Search for the cell housing the specified text and yield its (X, Y) center coordinate. 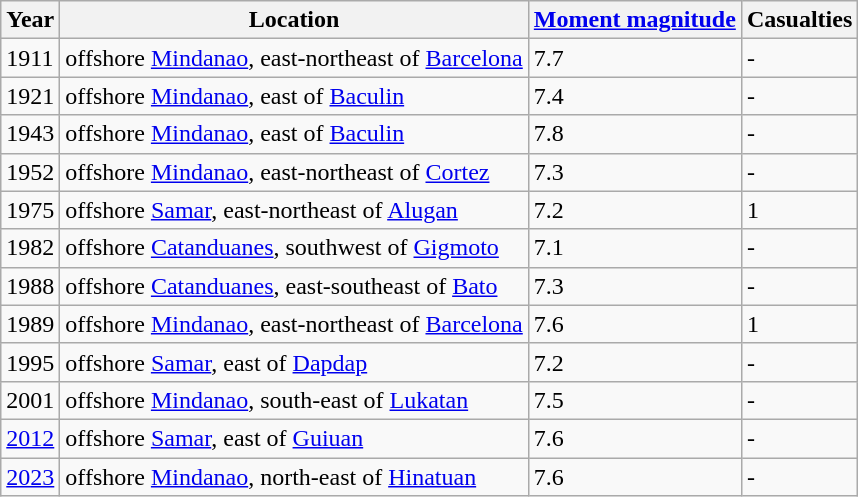
7.4 (634, 96)
1989 (30, 324)
2001 (30, 400)
1921 (30, 96)
7.8 (634, 134)
1995 (30, 362)
Year (30, 20)
2012 (30, 438)
7.1 (634, 248)
Casualties (799, 20)
offshore Samar, east-northeast of Alugan (294, 210)
2023 (30, 477)
offshore Samar, east of Dapdap (294, 362)
1952 (30, 172)
Moment magnitude (634, 20)
Location (294, 20)
7.5 (634, 400)
offshore Mindanao, north-east of Hinatuan (294, 477)
offshore Mindanao, east-northeast of Cortez (294, 172)
offshore Samar, east of Guiuan (294, 438)
offshore Catanduanes, east-southeast of Bato (294, 286)
1911 (30, 58)
offshore Catanduanes, southwest of Gigmoto (294, 248)
1982 (30, 248)
1943 (30, 134)
offshore Mindanao, south-east of Lukatan (294, 400)
7.7 (634, 58)
1975 (30, 210)
1988 (30, 286)
